For the text-containing cell, return its midpoint in (X, Y) coordinate format. 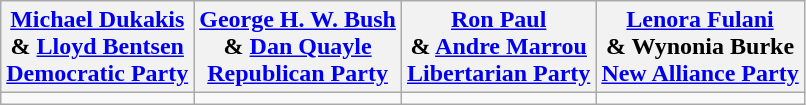
Michael Dukakis & Lloyd BentsenDemocratic Party (98, 47)
Ron Paul & Andre MarrouLibertarian Party (498, 47)
Lenora Fulani & Wynonia BurkeNew Alliance Party (700, 47)
George H. W. Bush & Dan QuayleRepublican Party (298, 47)
